Search for the cell housing the specified text and yield its [x, y] center coordinate. 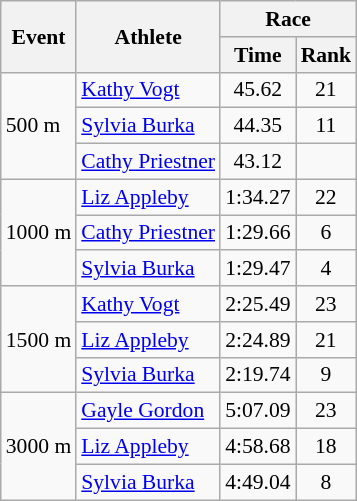
5:07.09 [258, 411]
11 [326, 126]
Race [288, 19]
2:24.89 [258, 340]
6 [326, 233]
2:19.74 [258, 375]
1:29.66 [258, 233]
1000 m [38, 232]
1:34.27 [258, 197]
2:25.49 [258, 304]
45.62 [258, 90]
4:58.68 [258, 447]
1:29.47 [258, 269]
3000 m [38, 446]
Athlete [148, 36]
500 m [38, 126]
9 [326, 375]
Event [38, 36]
Gayle Gordon [148, 411]
22 [326, 197]
4:49.04 [258, 482]
44.35 [258, 126]
Rank [326, 55]
1500 m [38, 340]
43.12 [258, 162]
8 [326, 482]
18 [326, 447]
4 [326, 269]
Time [258, 55]
